Identify which cell holds the provided text, then report its [x, y] central coordinate. 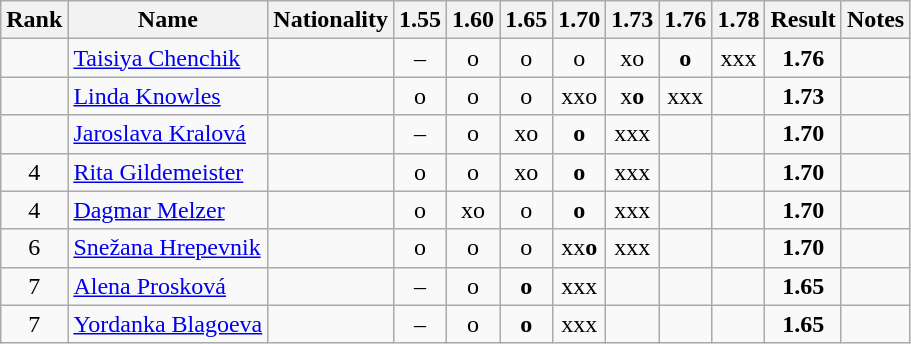
1.60 [474, 20]
Alena Prosková [168, 286]
6 [34, 248]
Rita Gildemeister [168, 172]
1.55 [420, 20]
1.78 [738, 20]
Rank [34, 20]
Yordanka Blagoeva [168, 324]
Taisiya Chenchik [168, 58]
Snežana Hrepevnik [168, 248]
Jaroslava Kralová [168, 134]
Linda Knowles [168, 96]
Name [168, 20]
Result [803, 20]
Dagmar Melzer [168, 210]
Nationality [331, 20]
Notes [875, 20]
